Return [X, Y] of the center of cell containing provided text 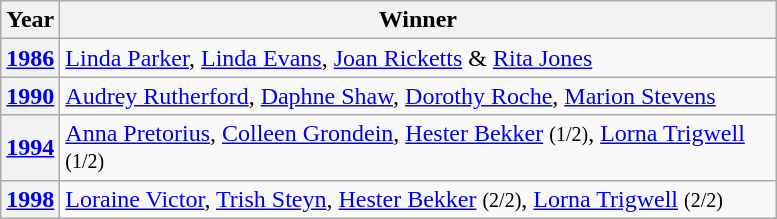
1986 [30, 58]
Audrey Rutherford, Daphne Shaw, Dorothy Roche, Marion Stevens [418, 96]
Winner [418, 20]
1994 [30, 148]
Year [30, 20]
1990 [30, 96]
Linda Parker, Linda Evans, Joan Ricketts & Rita Jones [418, 58]
Loraine Victor, Trish Steyn, Hester Bekker (2/2), Lorna Trigwell (2/2) [418, 199]
1998 [30, 199]
Anna Pretorius, Colleen Grondein, Hester Bekker (1/2), Lorna Trigwell (1/2) [418, 148]
